Return [x, y] of the center of cell containing provided text 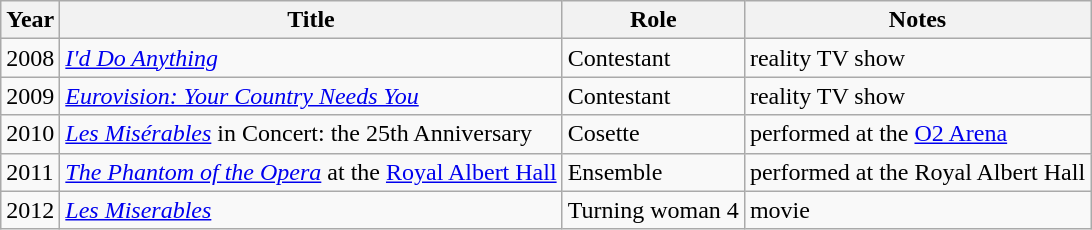
performed at the Royal Albert Hall [917, 172]
movie [917, 210]
Ensemble [653, 172]
2010 [30, 134]
Title [311, 20]
The Phantom of the Opera at the Royal Albert Hall [311, 172]
Les Miserables [311, 210]
performed at the O2 Arena [917, 134]
Role [653, 20]
2011 [30, 172]
Cosette [653, 134]
I'd Do Anything [311, 58]
Eurovision: Your Country Needs You [311, 96]
Les Misérables in Concert: the 25th Anniversary [311, 134]
2009 [30, 96]
2012 [30, 210]
2008 [30, 58]
Year [30, 20]
Notes [917, 20]
Turning woman 4 [653, 210]
